Provide the [X, Y] coordinate of the cell's center where the given text is located.  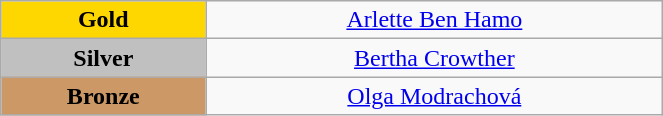
Silver [104, 58]
Olga Modrachová [434, 96]
Gold [104, 20]
Arlette Ben Hamo [434, 20]
Bertha Crowther [434, 58]
Bronze [104, 96]
